Output the [x, y] coordinate of the center of the cell containing the given text.  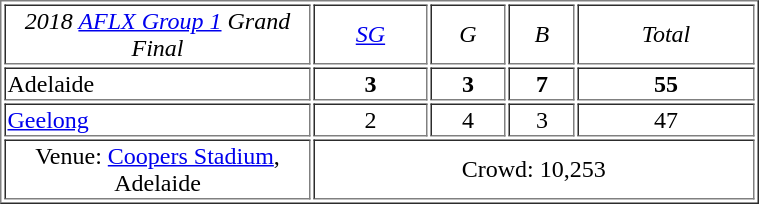
2018 AFLX Group 1 Grand Final [157, 34]
Geelong [157, 120]
Total [666, 34]
4 [468, 120]
Crowd: 10,253 [534, 170]
G [468, 34]
Adelaide [157, 84]
B [542, 34]
Venue: Coopers Stadium, Adelaide [157, 170]
47 [666, 120]
55 [666, 84]
SG [371, 34]
7 [542, 84]
2 [371, 120]
